Detect which cell encompasses the target text, then output its [X, Y] center coordinate. 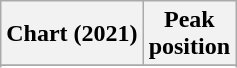
Chart (2021) [72, 34]
Peakposition [189, 34]
